Search for the cell housing the specified text and yield its (X, Y) center coordinate. 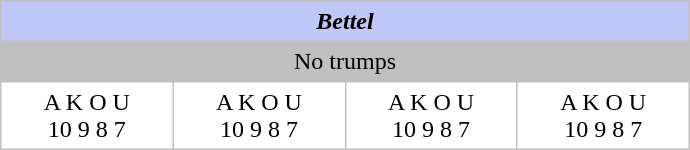
Bettel (346, 22)
No trumps (346, 62)
